Pinpoint the cell where the given text exists, returning its (X, Y) midpoint coordinate. 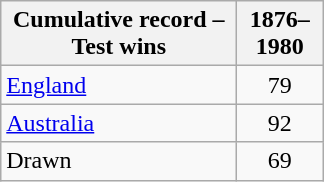
69 (280, 161)
79 (280, 85)
Drawn (119, 161)
England (119, 85)
Australia (119, 123)
Cumulative record – Test wins (119, 34)
1876–1980 (280, 34)
92 (280, 123)
